Return [X, Y] of the center of cell containing provided text 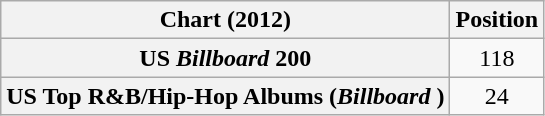
Chart (2012) [226, 20]
118 [497, 58]
Position [497, 20]
US Billboard 200 [226, 58]
US Top R&B/Hip-Hop Albums (Billboard ) [226, 96]
24 [497, 96]
